Locate the cell with the specified text and output its (X, Y) center coordinate. 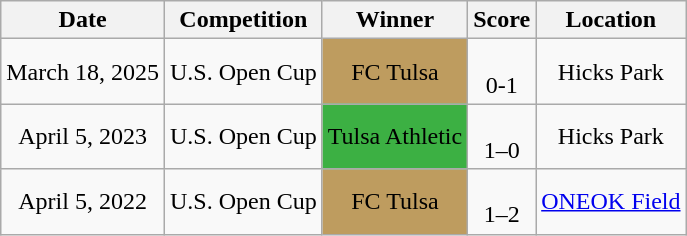
1–2 (502, 202)
0-1 (502, 72)
April 5, 2023 (83, 136)
ONEOK Field (611, 202)
April 5, 2022 (83, 202)
Location (611, 20)
Date (83, 20)
March 18, 2025 (83, 72)
1–0 (502, 136)
Tulsa Athletic (395, 136)
Competition (243, 20)
Score (502, 20)
Winner (395, 20)
